Output the (x, y) coordinate of the center of the cell containing the given text.  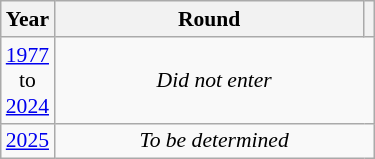
Year (28, 19)
1977to2024 (28, 80)
To be determined (214, 141)
2025 (28, 141)
Did not enter (214, 80)
Round (209, 19)
